Capture the cell that displays the provided text and extract its [X, Y] central coordinate. 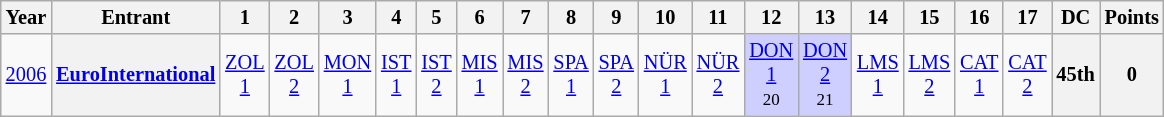
MIS2 [526, 75]
IST1 [396, 75]
DON120 [771, 75]
10 [666, 17]
NÜR1 [666, 75]
Points [1132, 17]
4 [396, 17]
MIS1 [480, 75]
7 [526, 17]
Year [26, 17]
CAT2 [1027, 75]
14 [878, 17]
9 [616, 17]
1 [244, 17]
2006 [26, 75]
CAT1 [979, 75]
45th [1076, 75]
15 [930, 17]
DON221 [825, 75]
5 [436, 17]
ZOL1 [244, 75]
SPA2 [616, 75]
13 [825, 17]
MON1 [348, 75]
6 [480, 17]
ZOL2 [294, 75]
EuroInternational [136, 75]
16 [979, 17]
LMS2 [930, 75]
12 [771, 17]
IST2 [436, 75]
NÜR2 [718, 75]
Entrant [136, 17]
SPA1 [570, 75]
2 [294, 17]
LMS1 [878, 75]
DC [1076, 17]
8 [570, 17]
0 [1132, 75]
11 [718, 17]
3 [348, 17]
17 [1027, 17]
